Identify which cell holds the provided text, then report its [x, y] central coordinate. 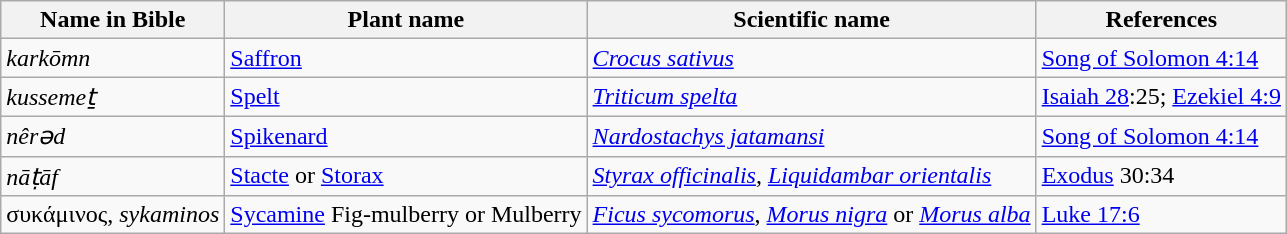
References [1161, 20]
Luke 17:6 [1161, 215]
karkōmn [113, 58]
Name in Bible [113, 20]
Plant name [406, 20]
Isaiah 28:25; Ezekiel 4:9 [1161, 97]
Scientific name [812, 20]
Stacte or Storax [406, 176]
Styrax officinalis, Liquidambar orientalis [812, 176]
Exodus 30:34 [1161, 176]
συκάμινος, sykaminos [113, 215]
Nardostachys jatamansi [812, 136]
Saffron [406, 58]
Spikenard [406, 136]
Triticum spelta [812, 97]
Sycamine Fig-mulberry or Mulberry [406, 215]
Spelt [406, 97]
Crocus sativus [812, 58]
kussemeṯ [113, 97]
nêrəd [113, 136]
nāṭāf [113, 176]
Ficus sycomorus, Morus nigra or Morus alba [812, 215]
